Search for the cell housing the specified text and yield its (x, y) center coordinate. 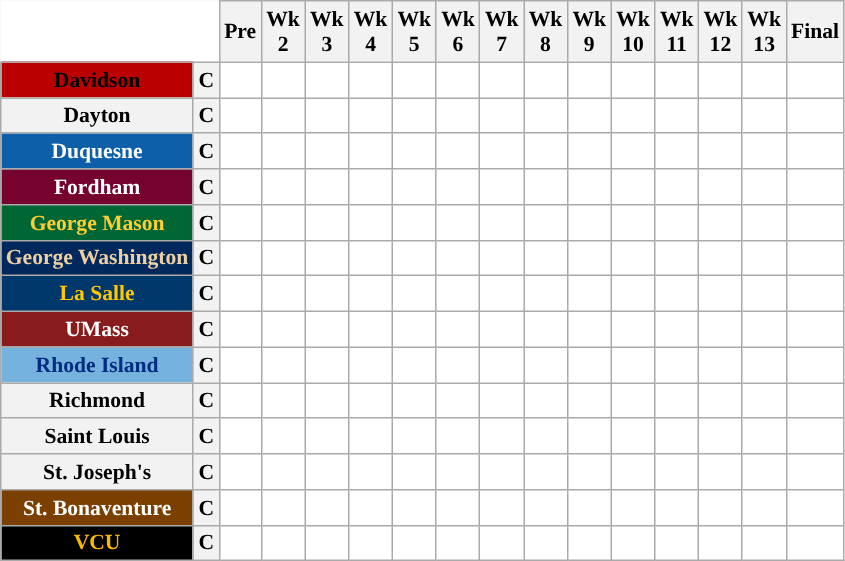
Wk7 (502, 32)
Richmond (98, 401)
Wk10 (633, 32)
Dayton (98, 116)
Duquesne (98, 152)
UMass (98, 330)
Wk8 (546, 32)
Fordham (98, 187)
George Washington (98, 258)
Wk3 (327, 32)
Wk4 (371, 32)
Wk2 (283, 32)
Davidson (98, 80)
Wk13 (764, 32)
Saint Louis (98, 437)
Wk11 (677, 32)
Wk9 (589, 32)
St. Joseph's (98, 472)
Final (815, 32)
Wk5 (414, 32)
St. Bonaventure (98, 508)
Wk6 (458, 32)
Rhode Island (98, 365)
Wk12 (721, 32)
George Mason (98, 223)
VCU (98, 543)
Pre (240, 32)
La Salle (98, 294)
